Identify which cell holds the provided text, then report its (x, y) central coordinate. 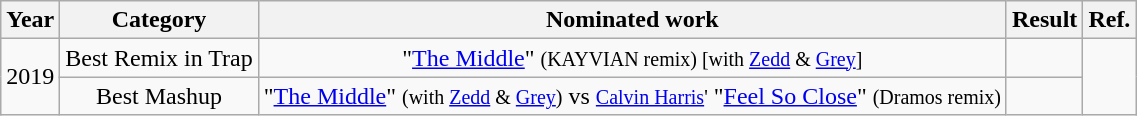
Ref. (1110, 20)
Result (1044, 20)
Best Mashup (159, 96)
Best Remix in Trap (159, 58)
Category (159, 20)
"The Middle" (with Zedd & Grey) vs Calvin Harris' "Feel So Close" (Dramos remix) (632, 96)
2019 (30, 77)
Nominated work (632, 20)
Year (30, 20)
"The Middle" (KAYVIAN remix) [with Zedd & Grey] (632, 58)
